Provide the [x, y] coordinate of the cell's center where the given text is located.  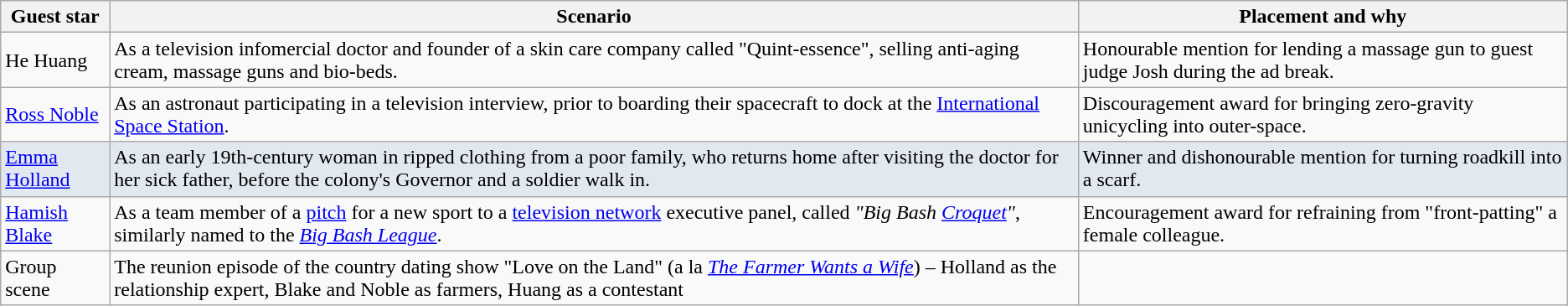
Discouragement award for bringing zero-gravity unicycling into outer-space. [1323, 114]
Encouragement award for refraining from "front-patting" a female colleague. [1323, 223]
Emma Holland [55, 169]
As a television infomercial doctor and founder of a skin care company called "Quint-essence", selling anti-aging cream, massage guns and bio-beds. [595, 60]
As an astronaut participating in a television interview, prior to boarding their spacecraft to dock at the International Space Station. [595, 114]
He Huang [55, 60]
Scenario [595, 17]
Hamish Blake [55, 223]
Honourable mention for lending a massage gun to guest judge Josh during the ad break. [1323, 60]
Winner and dishonourable mention for turning roadkill into a scarf. [1323, 169]
Group scene [55, 278]
Guest star [55, 17]
Ross Noble [55, 114]
Placement and why [1323, 17]
